Determine the [X, Y] coordinate at the center of the cell enclosing the given text.  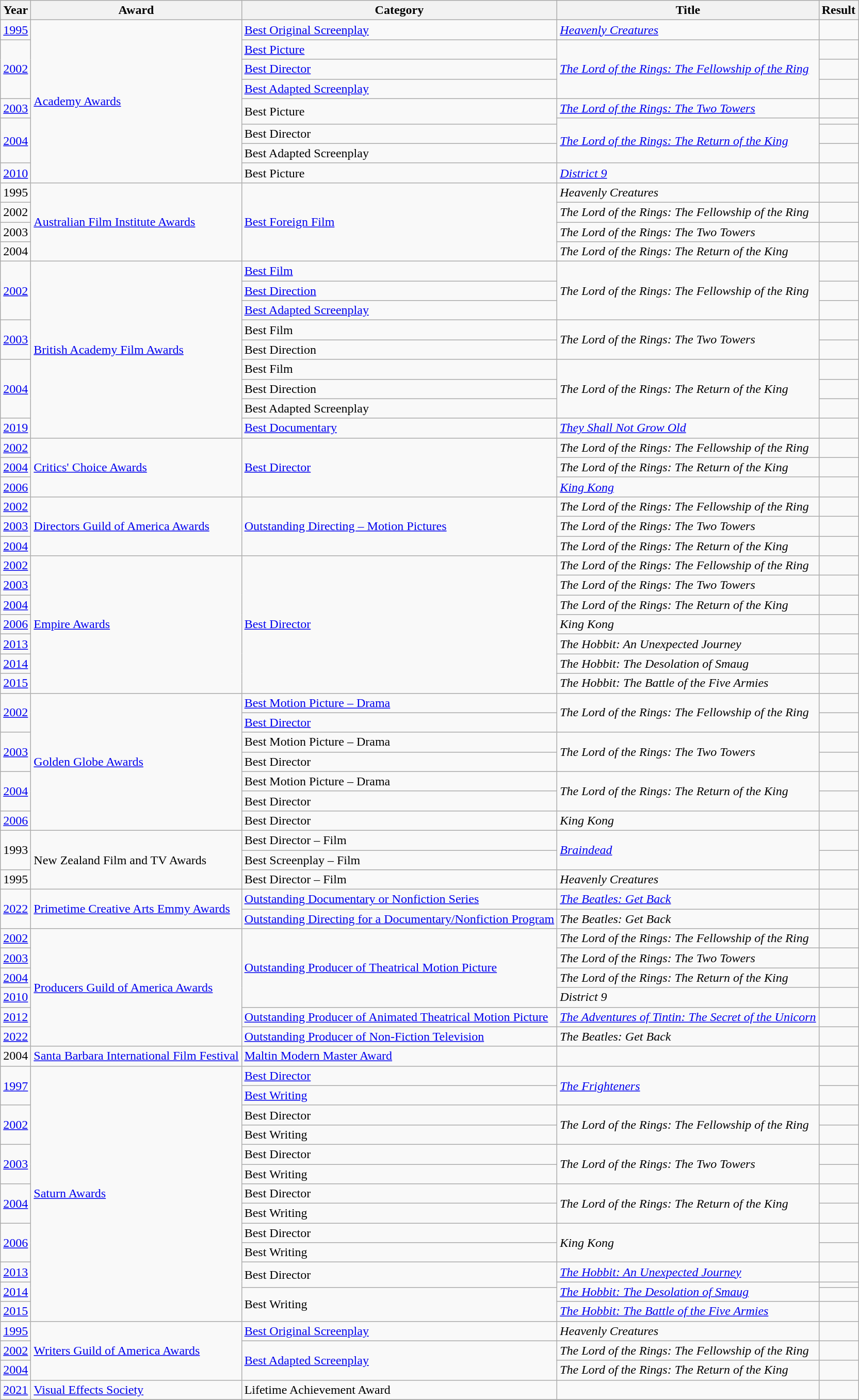
Santa Barbara International Film Festival [136, 1056]
Best Screenplay – Film [399, 860]
Best Documentary [399, 428]
Category [399, 10]
Outstanding Directing for a Documentary/Nonfiction Program [399, 919]
Visual Effects Society [136, 1390]
Outstanding Producer of Non-Fiction Television [399, 1036]
Maltin Modern Master Award [399, 1056]
Producers Guild of America Awards [136, 987]
1997 [15, 1085]
Directors Guild of America Awards [136, 526]
They Shall Not Grow Old [688, 428]
Golden Globe Awards [136, 762]
Outstanding Directing – Motion Pictures [399, 526]
2021 [15, 1390]
Lifetime Achievement Award [399, 1390]
Empire Awards [136, 624]
The Frighteners [688, 1085]
2012 [15, 1017]
New Zealand Film and TV Awards [136, 860]
Year [15, 10]
The Adventures of Tintin: The Secret of the Unicorn [688, 1017]
Braindead [688, 850]
Award [136, 10]
Result [838, 10]
Academy Awards [136, 102]
Outstanding Documentary or Nonfiction Series [399, 899]
Saturn Awards [136, 1193]
Outstanding Producer of Theatrical Motion Picture [399, 968]
Outstanding Producer of Animated Theatrical Motion Picture [399, 1017]
Writers Guild of America Awards [136, 1350]
Best Foreign Film [399, 222]
1993 [15, 850]
2019 [15, 428]
British Academy Film Awards [136, 350]
Critics' Choice Awards [136, 467]
Primetime Creative Arts Emmy Awards [136, 909]
Australian Film Institute Awards [136, 222]
Title [688, 10]
